Extract the [X, Y] coordinate from the center of the cell holding the provided text.  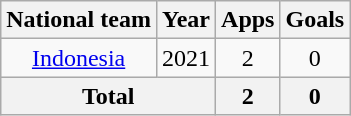
Total [108, 96]
National team [79, 20]
Indonesia [79, 58]
Apps [248, 20]
Goals [315, 20]
Year [186, 20]
2021 [186, 58]
